Identify which cell holds the provided text, then report its [x, y] central coordinate. 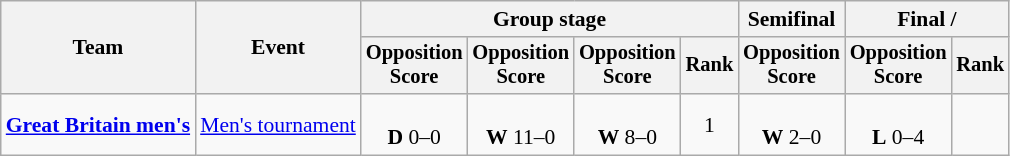
Group stage [550, 19]
L 0–4 [898, 124]
Team [98, 48]
D 0–0 [414, 124]
W 11–0 [520, 124]
1 [710, 124]
Great Britain men's [98, 124]
W 8–0 [628, 124]
Semifinal [792, 19]
W 2–0 [792, 124]
Event [278, 48]
Final / [927, 19]
Men's tournament [278, 124]
